Pinpoint the cell where the given text exists, returning its [X, Y] midpoint coordinate. 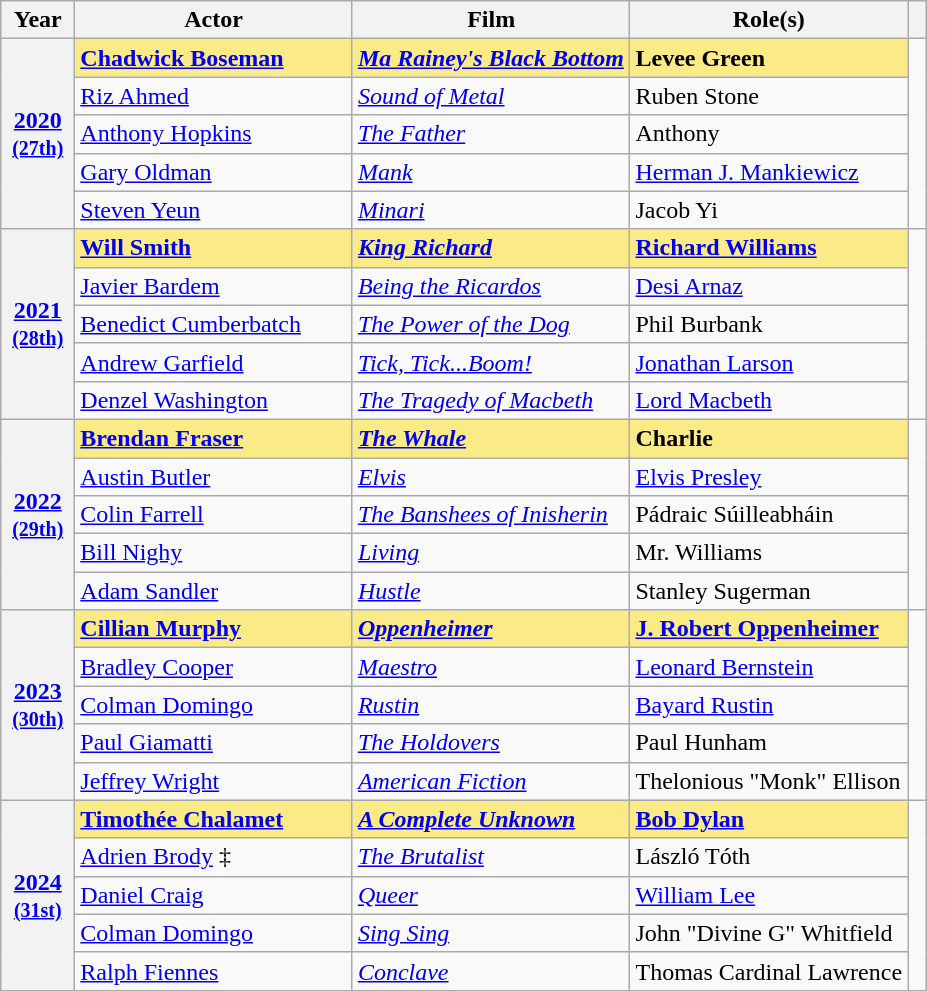
Chadwick Boseman [214, 58]
Bradley Cooper [214, 667]
Thelonious "Monk" Ellison [769, 781]
Ralph Fiennes [214, 971]
Andrew Garfield [214, 362]
Jonathan Larson [769, 362]
Bill Nighy [214, 553]
American Fiction [491, 781]
Pádraic Súilleabháin [769, 515]
Minari [491, 210]
The Holdovers [491, 743]
Gary Oldman [214, 172]
Bob Dylan [769, 819]
Elvis Presley [769, 477]
Role(s) [769, 20]
2020(27th) [38, 134]
Adrien Brody ‡ [214, 857]
Hustle [491, 591]
Herman J. Mankiewicz [769, 172]
The Father [491, 134]
Queer [491, 895]
Austin Butler [214, 477]
Charlie [769, 438]
Sound of Metal [491, 96]
J. Robert Oppenheimer [769, 629]
Mr. Williams [769, 553]
Being the Ricardos [491, 286]
Paul Hunham [769, 743]
Timothée Chalamet [214, 819]
Riz Ahmed [214, 96]
Javier Bardem [214, 286]
Anthony [769, 134]
László Tóth [769, 857]
Cillian Murphy [214, 629]
Jeffrey Wright [214, 781]
Phil Burbank [769, 324]
Rustin [491, 705]
Year [38, 20]
Desi Arnaz [769, 286]
Film [491, 20]
Ma Rainey's Black Bottom [491, 58]
Maestro [491, 667]
The Power of the Dog [491, 324]
Brendan Fraser [214, 438]
John "Divine G" Whitfield [769, 933]
Denzel Washington [214, 400]
Bayard Rustin [769, 705]
King Richard [491, 248]
Levee Green [769, 58]
Will Smith [214, 248]
The Tragedy of Macbeth [491, 400]
Paul Giamatti [214, 743]
2024(31st) [38, 895]
William Lee [769, 895]
Ruben Stone [769, 96]
Daniel Craig [214, 895]
Steven Yeun [214, 210]
Mank [491, 172]
A Complete Unknown [491, 819]
Stanley Sugerman [769, 591]
Elvis [491, 477]
Richard Williams [769, 248]
2021(28th) [38, 324]
Tick, Tick...Boom! [491, 362]
Living [491, 553]
Sing Sing [491, 933]
Benedict Cumberbatch [214, 324]
2022(29th) [38, 514]
Leonard Bernstein [769, 667]
Conclave [491, 971]
Oppenheimer [491, 629]
The Whale [491, 438]
Jacob Yi [769, 210]
The Banshees of Inisherin [491, 515]
The Brutalist [491, 857]
Lord Macbeth [769, 400]
Thomas Cardinal Lawrence [769, 971]
2023(30th) [38, 705]
Colin Farrell [214, 515]
Adam Sandler [214, 591]
Actor [214, 20]
Anthony Hopkins [214, 134]
